Locate the cell with the specified text and output its [x, y] center coordinate. 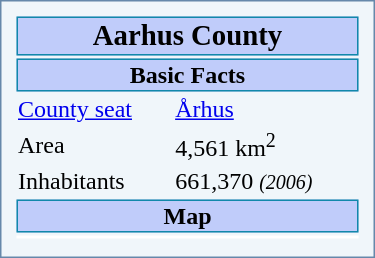
Århus [266, 109]
County seat [93, 109]
Map [187, 216]
661,370 (2006) [266, 182]
4,561 km2 [266, 146]
Area [93, 146]
Aarhus County [187, 36]
Basic Facts [187, 74]
Inhabitants [93, 182]
